Scan for the cell matching the given text and deliver its [X, Y] coordinate at center. 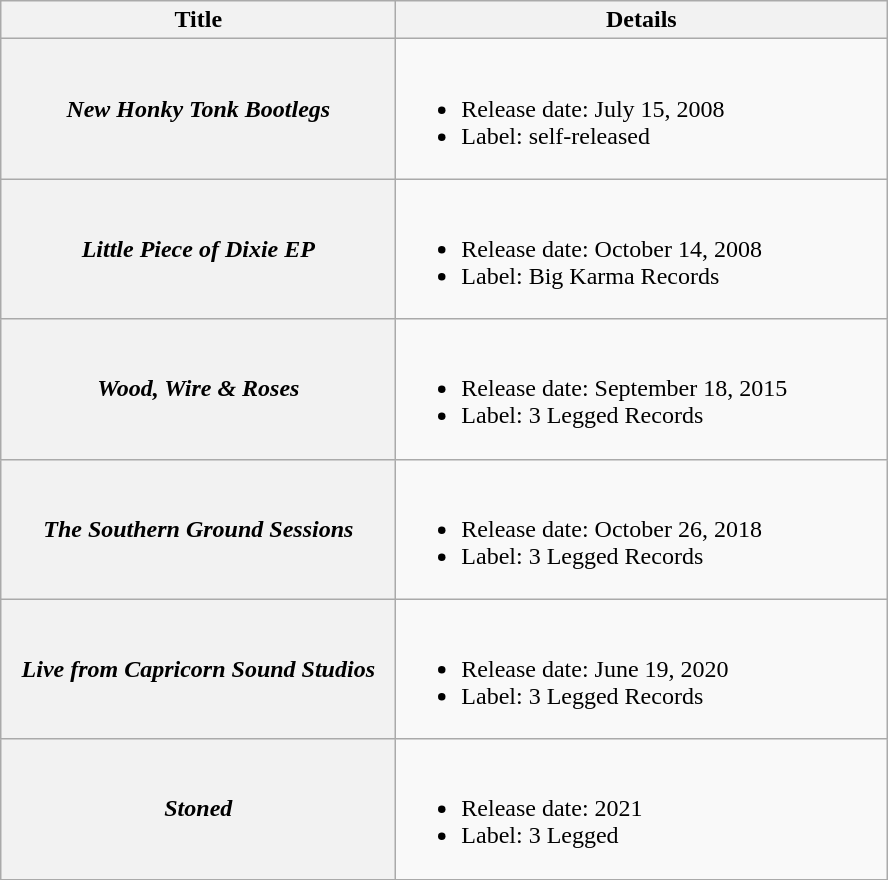
The Southern Ground Sessions [198, 529]
Details [642, 20]
Release date: June 19, 2020Label: 3 Legged Records [642, 669]
Stoned [198, 809]
Live from Capricorn Sound Studios [198, 669]
Title [198, 20]
Wood, Wire & Roses [198, 389]
Release date: July 15, 2008Label: self-released [642, 109]
Little Piece of Dixie EP [198, 249]
New Honky Tonk Bootlegs [198, 109]
Release date: October 14, 2008Label: Big Karma Records [642, 249]
Release date: October 26, 2018Label: 3 Legged Records [642, 529]
Release date: 2021Label: 3 Legged [642, 809]
Release date: September 18, 2015Label: 3 Legged Records [642, 389]
